Scan for the cell matching the given text and deliver its [x, y] coordinate at center. 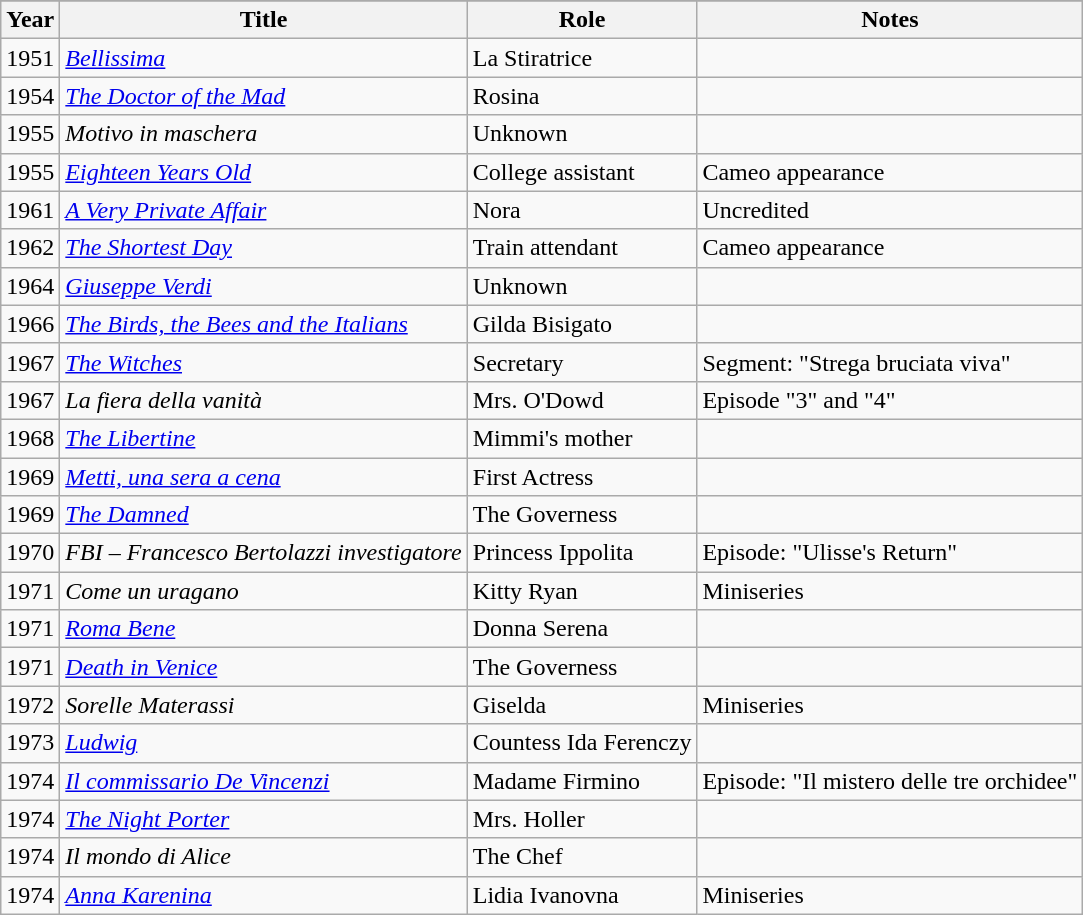
1951 [30, 58]
1968 [30, 438]
Madame Firmino [582, 781]
Lidia Ivanovna [582, 895]
Giselda [582, 705]
Il commissario De Vincenzi [264, 781]
Year [30, 20]
Eighteen Years Old [264, 172]
1973 [30, 743]
Princess Ippolita [582, 553]
The Witches [264, 362]
1966 [30, 324]
Nora [582, 210]
La Stiratrice [582, 58]
Giuseppe Verdi [264, 286]
Motivo in maschera [264, 134]
Come un uragano [264, 591]
College assistant [582, 172]
Anna Karenina [264, 895]
Rosina [582, 96]
1964 [30, 286]
The Libertine [264, 438]
1954 [30, 96]
Roma Bene [264, 629]
First Actress [582, 477]
Kitty Ryan [582, 591]
The Damned [264, 515]
Episode "3" and "4" [890, 400]
Notes [890, 20]
Gilda Bisigato [582, 324]
Countess Ida Ferenczy [582, 743]
The Chef [582, 857]
The Shortest Day [264, 248]
The Night Porter [264, 819]
Ludwig [264, 743]
1970 [30, 553]
La fiera della vanità [264, 400]
FBI – Francesco Bertolazzi investigatore [264, 553]
Metti, una sera a cena [264, 477]
1972 [30, 705]
Mrs. O'Dowd [582, 400]
Donna Serena [582, 629]
Episode: "Il mistero delle tre orchidee" [890, 781]
Bellissima [264, 58]
Uncredited [890, 210]
Il mondo di Alice [264, 857]
Death in Venice [264, 667]
A Very Private Affair [264, 210]
Mimmi's mother [582, 438]
Train attendant [582, 248]
Title [264, 20]
The Doctor of the Mad [264, 96]
1961 [30, 210]
Episode: "Ulisse's Return" [890, 553]
Secretary [582, 362]
Role [582, 20]
1962 [30, 248]
Sorelle Materassi [264, 705]
Segment: "Strega bruciata viva" [890, 362]
Mrs. Holler [582, 819]
The Birds, the Bees and the Italians [264, 324]
